Find where the given text appears and provide that cell's center as [x, y] coordinate. 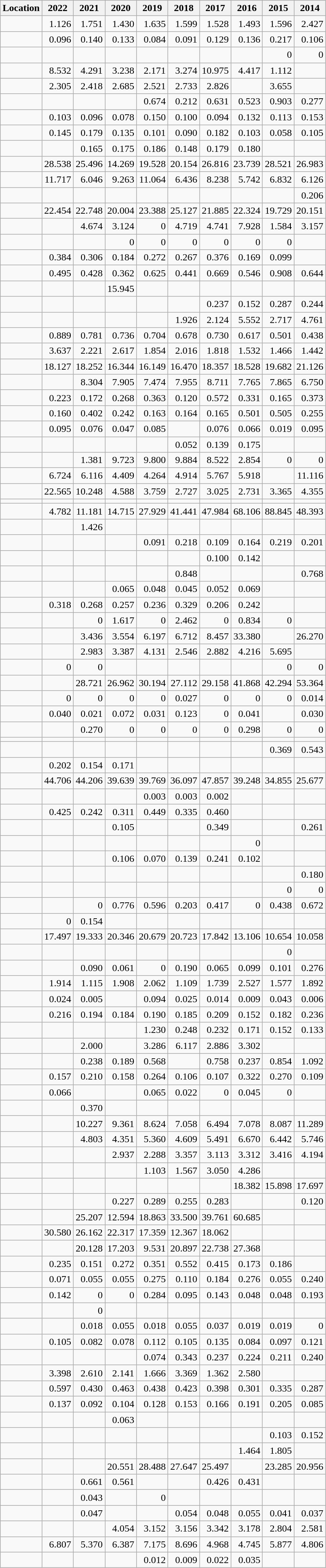
7.474 [152, 382]
0.217 [278, 39]
0.349 [215, 827]
2022 [57, 8]
2.854 [247, 460]
3.637 [57, 351]
1.115 [89, 983]
2.610 [89, 1373]
18.252 [89, 366]
0.235 [57, 1264]
1.103 [152, 1170]
2.886 [215, 1046]
0.369 [278, 750]
0.024 [57, 999]
8.711 [215, 382]
7.058 [184, 1123]
4.131 [152, 651]
1.532 [247, 351]
4.968 [215, 1544]
1.381 [89, 460]
28.521 [278, 164]
0.284 [152, 1295]
0.402 [89, 413]
6.436 [184, 179]
0.223 [57, 398]
0.523 [247, 102]
2.937 [121, 1155]
18.863 [152, 1217]
25.207 [89, 1217]
0.264 [152, 1077]
1.908 [121, 983]
0.069 [247, 589]
23.388 [152, 211]
1.914 [57, 983]
2017 [215, 8]
0.546 [247, 273]
1.362 [215, 1373]
68.106 [247, 511]
0.768 [310, 574]
3.312 [247, 1155]
2.000 [89, 1046]
0.143 [215, 1295]
21.885 [215, 211]
0.173 [247, 1264]
1.230 [152, 1030]
3.655 [278, 86]
28.538 [57, 164]
0.163 [152, 413]
6.117 [184, 1046]
6.126 [310, 179]
1.493 [247, 24]
0.021 [89, 714]
4.782 [57, 511]
7.078 [247, 1123]
0.322 [247, 1077]
7.955 [184, 382]
12.594 [121, 1217]
3.156 [184, 1529]
0.218 [184, 542]
0.596 [152, 905]
0.505 [278, 413]
20.956 [310, 1466]
0.552 [184, 1264]
3.554 [121, 636]
1.739 [215, 983]
0.203 [184, 905]
8.696 [184, 1544]
0.730 [215, 335]
41.868 [247, 682]
17.359 [152, 1233]
0.072 [121, 714]
3.113 [215, 1155]
5.370 [89, 1544]
1.466 [278, 351]
1.635 [152, 24]
7.905 [121, 382]
22.565 [57, 491]
19.528 [152, 164]
6.670 [247, 1139]
3.157 [310, 226]
2015 [278, 8]
4.914 [184, 476]
0.834 [247, 620]
0.074 [152, 1357]
47.857 [215, 781]
4.264 [152, 476]
8.522 [215, 460]
0.495 [57, 273]
0.210 [89, 1077]
0.148 [184, 148]
4.417 [247, 70]
0.672 [310, 905]
36.097 [184, 781]
0.318 [57, 605]
0.283 [215, 1202]
0.121 [310, 1342]
4.355 [310, 491]
4.761 [310, 320]
0.758 [215, 1061]
2.617 [121, 351]
0.194 [89, 1014]
25.496 [89, 164]
19.729 [278, 211]
26.962 [121, 682]
0.373 [310, 398]
2.305 [57, 86]
3.759 [152, 491]
2.221 [89, 351]
0.463 [121, 1388]
0.704 [152, 335]
5.742 [247, 179]
27.368 [247, 1248]
0.030 [310, 714]
0.449 [152, 812]
29.158 [215, 682]
7.865 [278, 382]
25.497 [215, 1466]
0.644 [310, 273]
10.248 [89, 491]
0.058 [278, 133]
33.380 [247, 636]
2.727 [184, 491]
20.679 [152, 937]
0.006 [310, 999]
5.552 [247, 320]
2.141 [121, 1373]
0.275 [152, 1279]
17.842 [215, 937]
0.137 [57, 1404]
3.124 [121, 226]
0.092 [89, 1404]
0.145 [57, 133]
12.367 [184, 1233]
0.102 [247, 859]
5.918 [247, 476]
3.357 [184, 1155]
0.202 [57, 765]
4.719 [184, 226]
0.415 [215, 1264]
0.211 [278, 1357]
0.597 [57, 1388]
2016 [247, 8]
11.717 [57, 179]
0.070 [152, 859]
20.004 [121, 211]
18.062 [215, 1233]
3.398 [57, 1373]
20.551 [121, 1466]
0.140 [89, 39]
0.343 [184, 1357]
3.274 [184, 70]
34.855 [278, 781]
0.351 [152, 1264]
Location [21, 8]
20.128 [89, 1248]
47.984 [215, 511]
0.166 [215, 1404]
0.903 [278, 102]
7.928 [247, 226]
0.123 [184, 714]
18.382 [247, 1186]
0.331 [247, 398]
4.351 [121, 1139]
6.387 [121, 1544]
28.721 [89, 682]
17.203 [121, 1248]
2.580 [247, 1373]
5.877 [278, 1544]
3.238 [121, 70]
0.193 [310, 1295]
0.568 [152, 1061]
26.270 [310, 636]
0.132 [247, 117]
9.361 [121, 1123]
0.311 [121, 812]
1.584 [278, 226]
3.050 [215, 1170]
0.027 [184, 698]
7.765 [247, 382]
4.054 [121, 1529]
53.364 [310, 682]
0.460 [215, 812]
3.286 [152, 1046]
0.205 [278, 1404]
2.546 [184, 651]
0.617 [247, 335]
0.169 [247, 258]
27.647 [184, 1466]
1.528 [215, 24]
3.178 [247, 1529]
27.112 [184, 682]
11.181 [89, 511]
1.426 [89, 527]
4.745 [247, 1544]
3.387 [121, 651]
30.580 [57, 1233]
2.527 [247, 983]
26.162 [89, 1233]
2.124 [215, 320]
1.567 [184, 1170]
0.238 [89, 1061]
17.497 [57, 937]
0.736 [121, 335]
0.430 [89, 1388]
0.012 [152, 1560]
33.500 [184, 1217]
0.212 [184, 102]
2.288 [152, 1155]
1.751 [89, 24]
0.423 [184, 1388]
4.194 [310, 1155]
2021 [89, 8]
19.333 [89, 937]
42.294 [278, 682]
2.062 [152, 983]
1.818 [215, 351]
3.025 [215, 491]
0.261 [310, 827]
23.285 [278, 1466]
4.216 [247, 651]
0.329 [184, 605]
1.430 [121, 24]
10.227 [89, 1123]
9.263 [121, 179]
1.126 [57, 24]
0.113 [278, 117]
8.532 [57, 70]
11.064 [152, 179]
15.945 [121, 289]
3.365 [278, 491]
0.625 [152, 273]
5.695 [278, 651]
0.150 [152, 117]
6.832 [278, 179]
4.291 [89, 70]
20.151 [310, 211]
4.806 [310, 1544]
28.488 [152, 1466]
14.715 [121, 511]
2.733 [184, 86]
11.116 [310, 476]
2.826 [215, 86]
0.417 [215, 905]
0.160 [57, 413]
39.761 [215, 1217]
17.697 [310, 1186]
22.317 [121, 1233]
20.154 [184, 164]
18.127 [57, 366]
6.046 [89, 179]
1.596 [278, 24]
9.531 [152, 1248]
6.494 [215, 1123]
20.897 [184, 1248]
0.209 [215, 1014]
0.104 [121, 1404]
44.706 [57, 781]
22.454 [57, 211]
1.926 [184, 320]
44.206 [89, 781]
0.362 [121, 273]
16.149 [152, 366]
8.304 [89, 382]
1.599 [184, 24]
0.428 [89, 273]
2.581 [310, 1529]
0.040 [57, 714]
0.678 [184, 335]
39.639 [121, 781]
0.441 [184, 273]
2.717 [278, 320]
0.172 [89, 398]
2.427 [310, 24]
4.674 [89, 226]
0.384 [57, 258]
20.723 [184, 937]
0.232 [215, 1030]
8.238 [215, 179]
0.277 [310, 102]
5.360 [152, 1139]
2.462 [184, 620]
3.342 [215, 1529]
0.219 [278, 542]
1.892 [310, 983]
0.248 [184, 1030]
8.624 [152, 1123]
2.171 [152, 70]
4.609 [184, 1139]
25.127 [184, 211]
6.750 [310, 382]
0.031 [152, 714]
1.666 [152, 1373]
22.324 [247, 211]
0.398 [215, 1388]
14.269 [121, 164]
60.685 [247, 1217]
0.661 [89, 1482]
26.983 [310, 164]
0.561 [121, 1482]
7.175 [152, 1544]
0.189 [121, 1061]
0.185 [184, 1014]
0.005 [89, 999]
1.805 [278, 1451]
0.025 [184, 999]
2020 [121, 8]
0.889 [57, 335]
0.241 [215, 859]
18.528 [247, 366]
0.158 [121, 1077]
0.054 [184, 1513]
0.781 [89, 335]
6.116 [89, 476]
41.441 [184, 511]
0.669 [215, 273]
2.983 [89, 651]
1.617 [121, 620]
11.289 [310, 1123]
4.588 [121, 491]
2014 [310, 8]
10.975 [215, 70]
2019 [152, 8]
25.677 [310, 781]
2.685 [121, 86]
4.741 [215, 226]
3.302 [247, 1046]
0.543 [310, 750]
22.738 [215, 1248]
0.129 [215, 39]
0.425 [57, 812]
10.654 [278, 937]
27.929 [152, 511]
0.298 [247, 730]
26.816 [215, 164]
0.110 [184, 1279]
2.521 [152, 86]
15.898 [278, 1186]
2.882 [215, 651]
4.409 [121, 476]
13.106 [247, 937]
23.739 [247, 164]
48.393 [310, 511]
6.197 [152, 636]
0.908 [278, 273]
0.848 [184, 574]
1.092 [310, 1061]
8.457 [215, 636]
19.682 [278, 366]
1.577 [278, 983]
1.442 [310, 351]
0.136 [247, 39]
4.286 [247, 1170]
22.748 [89, 211]
6.712 [184, 636]
3.369 [184, 1373]
0.002 [215, 796]
3.436 [89, 636]
0.224 [247, 1357]
0.191 [247, 1404]
0.216 [57, 1014]
0.128 [152, 1404]
16.470 [184, 366]
0.301 [247, 1388]
0.107 [215, 1077]
6.442 [278, 1139]
0.061 [121, 968]
0.063 [121, 1419]
21.126 [310, 366]
39.769 [152, 781]
39.248 [247, 781]
0.267 [184, 258]
0.035 [247, 1560]
0.071 [57, 1279]
2018 [184, 8]
9.723 [121, 460]
0.227 [121, 1202]
4.803 [89, 1139]
0.201 [310, 542]
0.370 [89, 1108]
18.357 [215, 366]
1.109 [184, 983]
0.631 [215, 102]
0.244 [310, 304]
8.087 [278, 1123]
5.767 [215, 476]
0.151 [89, 1264]
6.724 [57, 476]
88.845 [278, 511]
1.464 [247, 1451]
5.746 [310, 1139]
0.363 [152, 398]
10.058 [310, 937]
2.731 [247, 491]
2.418 [89, 86]
0.157 [57, 1077]
1.854 [152, 351]
5.491 [215, 1139]
3.152 [152, 1529]
0.306 [89, 258]
2.804 [278, 1529]
0.776 [121, 905]
20.346 [121, 937]
0.431 [247, 1482]
3.416 [278, 1155]
0.082 [89, 1342]
1.112 [278, 70]
30.194 [152, 682]
6.807 [57, 1544]
0.289 [152, 1202]
9.884 [184, 460]
0.854 [278, 1061]
0.426 [215, 1482]
0.097 [278, 1342]
0.376 [215, 258]
0.257 [121, 605]
0.112 [152, 1342]
9.800 [152, 460]
16.344 [121, 366]
2.016 [184, 351]
0.572 [215, 398]
0.674 [152, 102]
